Return the (x, y) coordinate for the center point of the cell that contains the specified text.  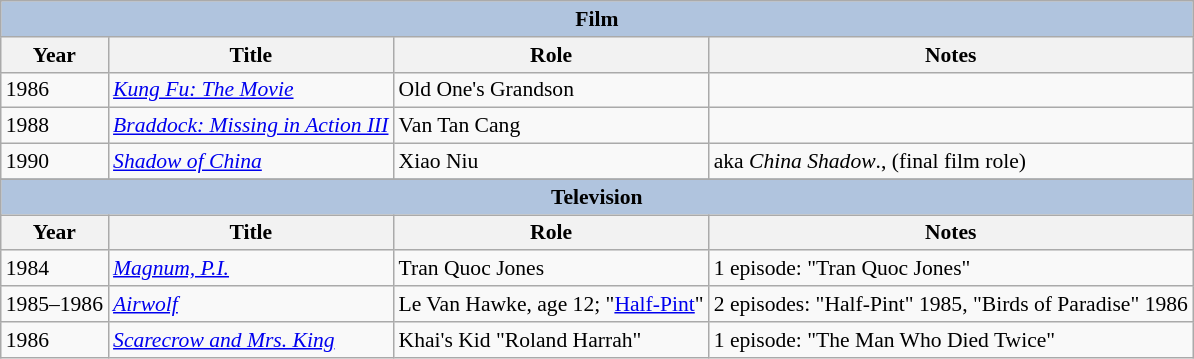
1990 (54, 162)
Television (597, 197)
1 episode: "The Man Who Died Twice" (951, 340)
Shadow of China (251, 162)
Film (597, 19)
Braddock: Missing in Action III (251, 126)
Le Van Hawke, age 12; "Half-Pint" (552, 304)
Khai's Kid "Roland Harrah" (552, 340)
Old One's Grandson (552, 90)
Xiao Niu (552, 162)
Scarecrow and Mrs. King (251, 340)
1984 (54, 269)
2 episodes: "Half-Pint" 1985, "Birds of Paradise" 1986 (951, 304)
1988 (54, 126)
Tran Quoc Jones (552, 269)
Kung Fu: The Movie (251, 90)
Van Tan Cang (552, 126)
Airwolf (251, 304)
aka China Shadow., (final film role) (951, 162)
1985–1986 (54, 304)
Magnum, P.I. (251, 269)
1 episode: "Tran Quoc Jones" (951, 269)
